Provide the [x, y] coordinate of the cell's center where the given text is located.  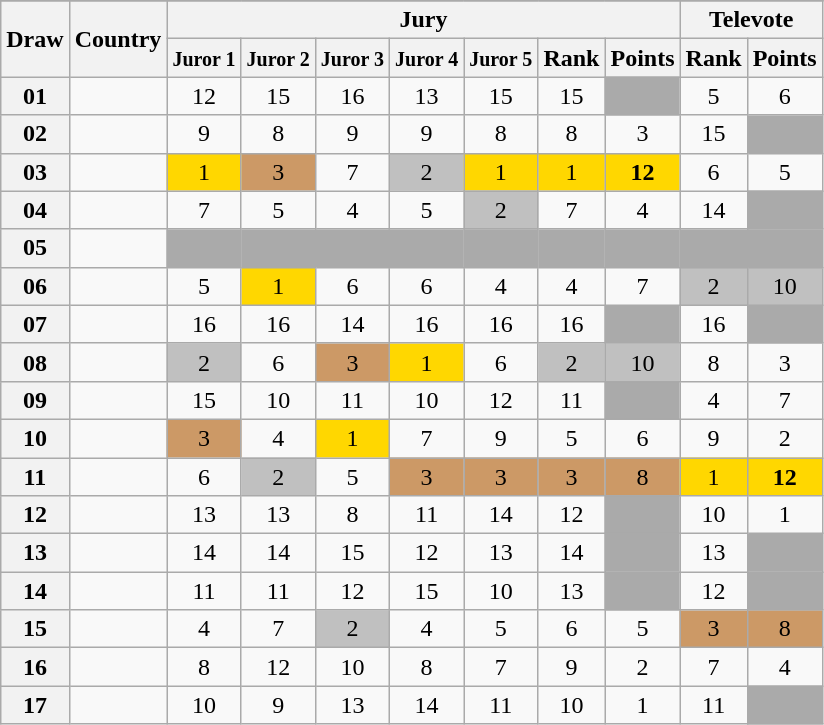
Country [118, 39]
Juror 4 [426, 58]
Juror 3 [352, 58]
08 [35, 362]
05 [35, 248]
02 [35, 134]
06 [35, 286]
03 [35, 172]
Juror 2 [278, 58]
Juror 5 [501, 58]
Jury [424, 20]
Juror 1 [204, 58]
09 [35, 400]
17 [35, 705]
Draw [35, 39]
07 [35, 324]
04 [35, 210]
Televote [751, 20]
01 [35, 96]
